Pinpoint the cell where the given text exists, returning its [X, Y] midpoint coordinate. 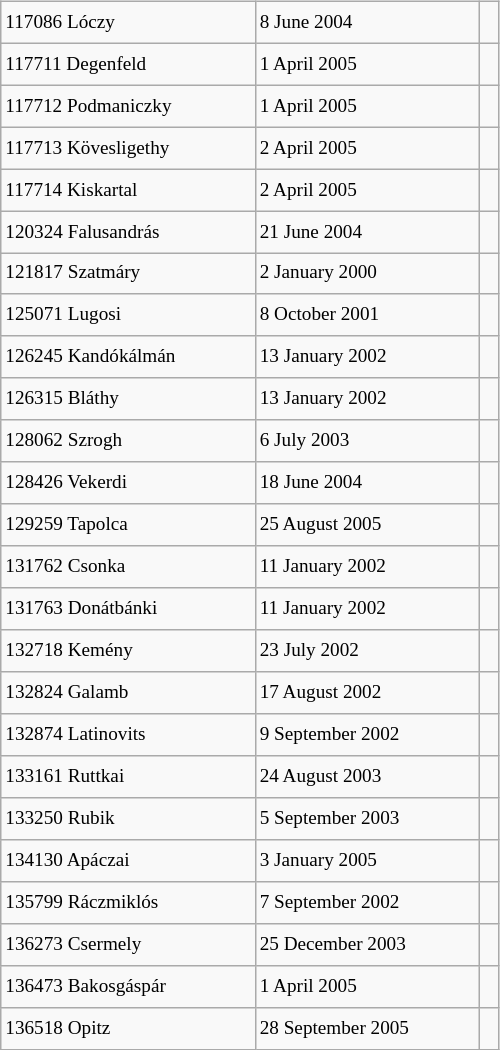
2 January 2000 [368, 274]
117086 Lóczy [128, 22]
8 October 2001 [368, 315]
128426 Vekerdi [128, 483]
131762 Csonka [128, 567]
129259 Tapolca [128, 525]
131763 Donátbánki [128, 609]
25 December 2003 [368, 944]
6 July 2003 [368, 441]
136473 Bakosgáspár [128, 986]
117713 Kövesligethy [128, 148]
120324 Falusandrás [128, 232]
28 September 2005 [368, 1028]
8 June 2004 [368, 22]
135799 Ráczmiklós [128, 902]
5 September 2003 [368, 819]
128062 Szrogh [128, 441]
132718 Kemény [128, 651]
132824 Galamb [128, 693]
133161 Ruttkai [128, 777]
117711 Degenfeld [128, 64]
24 August 2003 [368, 777]
125071 Lugosi [128, 315]
9 September 2002 [368, 735]
23 July 2002 [368, 651]
25 August 2005 [368, 525]
18 June 2004 [368, 483]
21 June 2004 [368, 232]
7 September 2002 [368, 902]
136273 Csermely [128, 944]
17 August 2002 [368, 693]
132874 Latinovits [128, 735]
117712 Podmaniczky [128, 106]
133250 Rubik [128, 819]
3 January 2005 [368, 861]
136518 Opitz [128, 1028]
126245 Kandókálmán [128, 357]
121817 Szatmáry [128, 274]
126315 Bláthy [128, 399]
134130 Apáczai [128, 861]
117714 Kiskartal [128, 190]
